Find where the given text appears and provide that cell's center as (X, Y) coordinate. 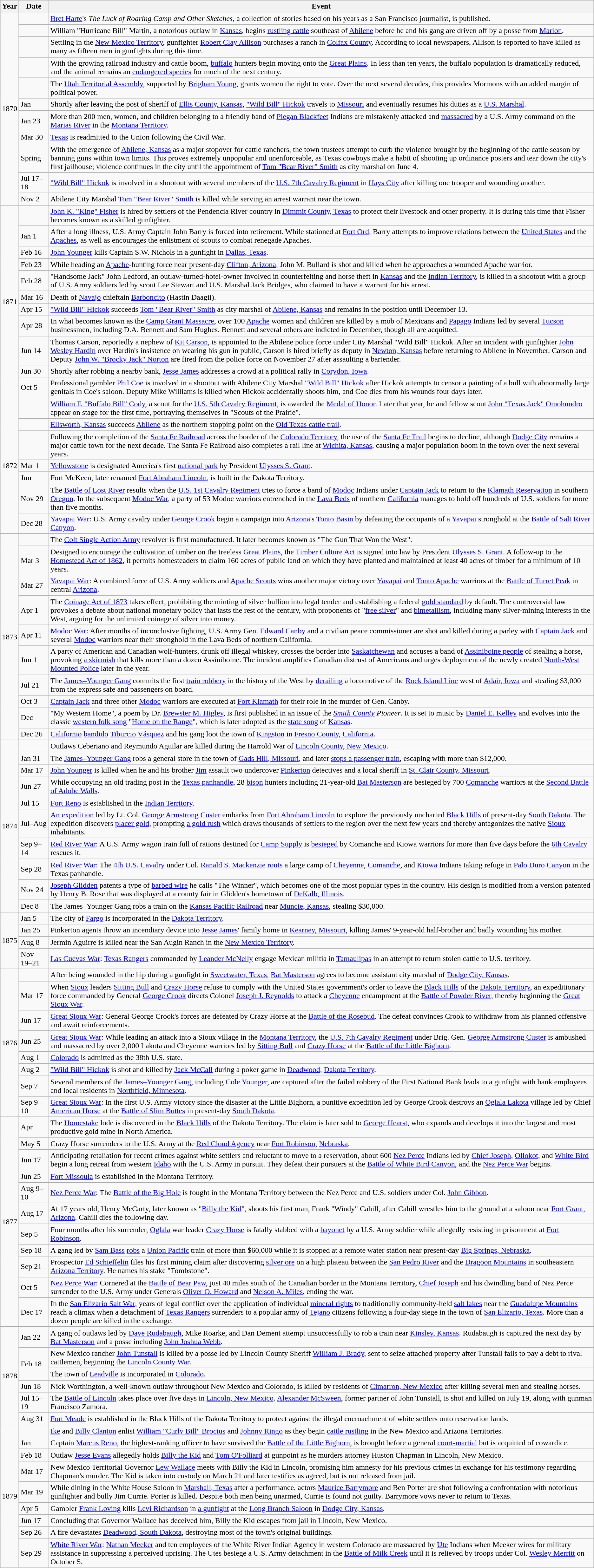
Jul 15 (34, 803)
Jul–Aug (34, 824)
Fort Missoula is established in the Montana Territory. (321, 1176)
Jun 27 (34, 787)
John Younger kills Captain S.W. Nichols in a gunfight in Dallas, Texas. (321, 252)
1875 (10, 941)
Event (321, 6)
Feb 23 (34, 265)
Nov 2 (34, 199)
Outlaws Ceberiano and Reymundo Aguilar are killed during the Harrold War of Lincoln County, New Mexico. (321, 746)
Mar 19 (34, 1492)
Jan 31 (34, 758)
Jul 21 (34, 685)
Gambler Frank Loving kills Levi Richardson in a gunfight at the Long Branch Saloon in Dodge City, Kansas. (321, 1508)
Mar 1 (34, 466)
A fire devastates Deadwood, South Dakota, destroying most of the town's original buildings. (321, 1532)
Texas is readmitted to the Union following the Civil War. (321, 137)
Mar 16 (34, 297)
Apr 11 (34, 635)
Fort McKeen, later renamed Fort Abraham Lincoln, is built in the Dakota Territory. (321, 478)
Bret Harte's The Luck of Roaring Camp and Other Sketches, a collection of stories based on his years as a San Francisco journalist, is published. (321, 18)
Dec 26 (34, 734)
Feb 28 (34, 281)
Sep 29 (34, 1553)
"Wild Bill" Hickok succeeds Tom "Bear River" Smith as city marshal of Abilene, Kansas and remains in the position until December 13. (321, 309)
Apr 1 (34, 610)
"Wild Bill" Hickok is shot and killed by Jack McCall during a poker game in Deadwood, Dakota Territory. (321, 1069)
Jun 18 (34, 1386)
The James–Younger Gang robs a train on the Kansas Pacific Railroad near Muncie, Kansas, stealing $30,000. (321, 906)
Dec 28 (34, 523)
Oct 3 (34, 701)
Dec (34, 717)
Aug 2 (34, 1069)
Yellowstone is designated America's first national park by President Ulysses S. Grant. (321, 466)
Sep 9–14 (34, 849)
Nez Perce War: The Battle of the Big Hole is fought in the Montana Territory between the Nez Perce and U.S. soldiers under Col. John Gibbon. (321, 1192)
Date (34, 6)
1878 (10, 1376)
After being wounded in the hip during a gunfight in Sweetwater, Texas, Bat Masterson agrees to become assistant city marshal of Dodge City, Kansas. (321, 975)
Sep 7 (34, 1086)
Aug 1 (34, 1057)
Captain Jack and three other Modoc warriors are executed at Fort Klamath for their role in the murder of Gen. Canby. (321, 701)
1876 (10, 1043)
Sep 21 (34, 1267)
The James–Younger Gang robs a general store in the town of Gads Hill, Missouri, and later stops a passenger train, escaping with more than $12,000. (321, 758)
Sep 5 (34, 1234)
Dec 17 (34, 1312)
Ellsworth, Kansas succeeds Abilene as the northern stopping point on the Old Texas cattle trail. (321, 424)
Jun 30 (34, 371)
Apr (34, 1127)
Jun 14 (34, 350)
Mar 30 (34, 137)
Sep 26 (34, 1532)
Sep 28 (34, 869)
1877 (10, 1222)
Aug 17 (34, 1213)
Jan 5 (34, 918)
Nov 19–21 (34, 958)
Jermin Aguirre is killed near the San Augin Ranch in the New Mexico Territory. (321, 942)
Aug 8 (34, 942)
Year (10, 6)
Jan 22 (34, 1337)
The town of Leadville is incorporated in Colorado. (321, 1374)
Jan 23 (34, 121)
Jul 17–18 (34, 183)
Apr 5 (34, 1508)
Aug 31 (34, 1419)
The Colt Single Action Army revolver is first manufactured. It later becomes known as "The Gun That Won the West". (321, 540)
Jul 15–19 (34, 1402)
Aug 9–10 (34, 1192)
Apr 15 (34, 309)
Californio bandido Tiburcio Vásquez and his gang loot the town of Kingston in Fresno County, California. (321, 734)
Ike and Billy Clanton enlist William "Curly Bill" Brocius and Johnny Ringo as they begin cattle rustling in the New Mexico and Arizona Territories. (321, 1431)
1874 (10, 826)
Dec 8 (34, 906)
Sep 18 (34, 1250)
Jun 1 (34, 660)
Spring (34, 158)
Feb 16 (34, 252)
Jan 1 (34, 236)
1870 (10, 109)
Death of Navajo chieftain Barboncito (Hastin Daagii). (321, 297)
1872 (10, 466)
May 5 (34, 1144)
Jan 25 (34, 930)
The city of Fargo is incorporated in the Dakota Territory. (321, 918)
Mar 3 (34, 560)
Jun (34, 478)
Crazy Horse surrenders to the U.S. Army at the Red Cloud Agency near Fort Robinson, Nebraska. (321, 1144)
Colorado is admitted as the 38th U.S. state. (321, 1057)
Shortly after robbing a nearby bank, Jesse James addresses a crowd at a political rally in Corydon, Iowa. (321, 371)
Abilene City Marshal Tom "Bear River" Smith is killed while serving an arrest warrant near the town. (321, 199)
Sep 9–10 (34, 1107)
1879 (10, 1496)
1873 (10, 637)
Nov 29 (34, 499)
Mar 27 (34, 585)
Concluding that Governor Wallace has deceived him, Billy the Kid escapes from jail in Lincoln, New Mexico. (321, 1520)
Fort Reno is established in the Indian Territory. (321, 803)
Apr 28 (34, 325)
Nov 24 (34, 890)
1871 (10, 301)
John Younger is killed when he and his brother Jim assault two undercover Pinkerton detectives and a local sheriff in St. Clair County, Missouri. (321, 770)
Outlaw Jesse Evans allegedly holds Billy the Kid and Tom O'Folliard at gunpoint as he murders attorney Huston Chapman in Lincoln, New Mexico. (321, 1455)
